For the text-containing cell, return its midpoint in [x, y] coordinate format. 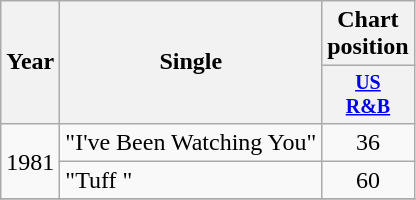
Chart position [368, 34]
60 [368, 180]
"Tuff " [191, 180]
"I've Been Watching You" [191, 142]
USR&B [368, 94]
36 [368, 142]
Single [191, 62]
Year [30, 62]
1981 [30, 161]
